Return (X, Y) of the center of cell containing provided text 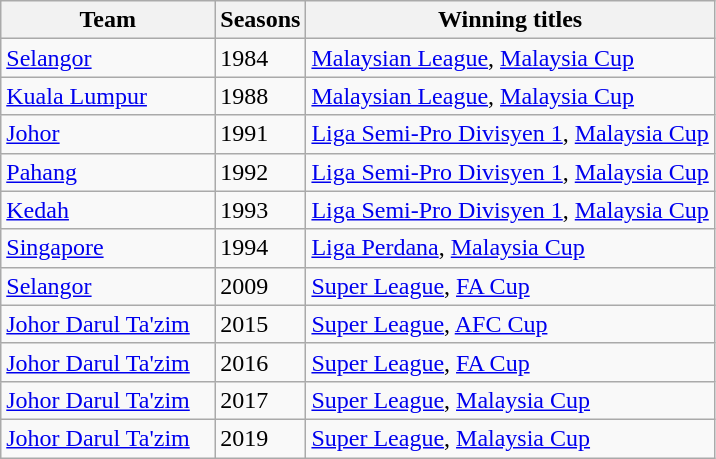
1992 (260, 172)
Super League, AFC Cup (510, 324)
1994 (260, 248)
Kedah (108, 210)
1993 (260, 210)
Team (108, 20)
Liga Perdana, Malaysia Cup (510, 248)
2016 (260, 362)
Seasons (260, 20)
Singapore (108, 248)
1988 (260, 96)
Kuala Lumpur (108, 96)
Winning titles (510, 20)
1991 (260, 134)
Johor (108, 134)
2009 (260, 286)
1984 (260, 58)
2015 (260, 324)
Pahang (108, 172)
2019 (260, 438)
2017 (260, 400)
